Output the (x, y) coordinate of the center of the cell containing the given text.  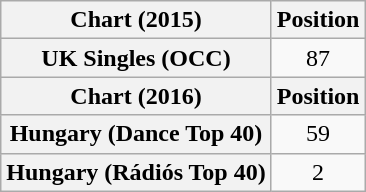
87 (318, 58)
UK Singles (OCC) (136, 58)
Hungary (Rádiós Top 40) (136, 172)
2 (318, 172)
59 (318, 134)
Hungary (Dance Top 40) (136, 134)
Chart (2015) (136, 20)
Chart (2016) (136, 96)
